Search for the cell housing the specified text and yield its (X, Y) center coordinate. 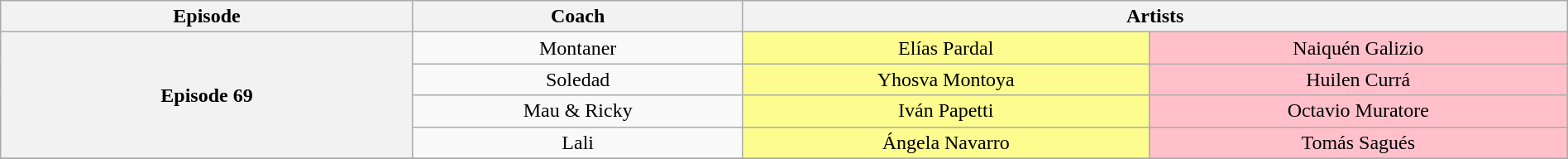
Coach (577, 17)
Montaner (577, 48)
Mau & Ricky (577, 111)
Tomás Sagués (1358, 142)
Elías Pardal (946, 48)
Ángela Navarro (946, 142)
Episode 69 (207, 95)
Lali (577, 142)
Artists (1154, 17)
Naiquén Galizio (1358, 48)
Episode (207, 17)
Octavio Muratore (1358, 111)
Soledad (577, 79)
Huilen Currá (1358, 79)
Iván Papetti (946, 111)
Yhosva Montoya (946, 79)
